Pinpoint the cell where the given text exists, returning its [X, Y] midpoint coordinate. 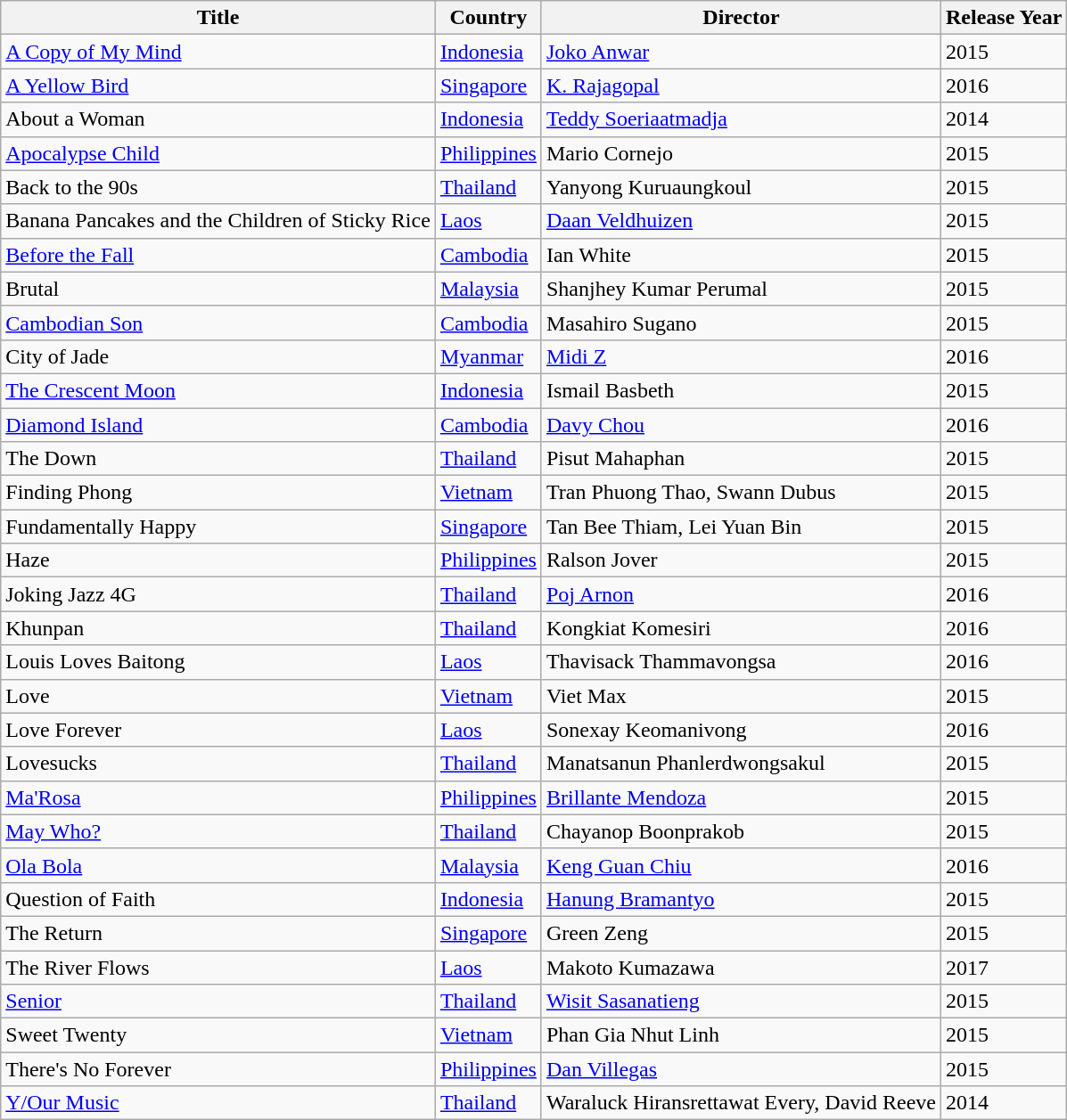
About a Woman [218, 119]
Waraluck Hiransrettawat Every, David Reeve [741, 1103]
Green Zeng [741, 933]
Khunpan [218, 628]
Thavisack Thammavongsa [741, 662]
The Crescent Moon [218, 390]
K. Rajagopal [741, 86]
Joko Anwar [741, 52]
Manatsanun Phanlerdwongsakul [741, 764]
A Copy of My Mind [218, 52]
Myanmar [488, 356]
Hanung Bramantyo [741, 899]
There's No Forever [218, 1069]
Kongkiat Komesiri [741, 628]
Makoto Kumazawa [741, 967]
Wisit Sasanatieng [741, 1001]
Joking Jazz 4G [218, 594]
Director [741, 18]
Midi Z [741, 356]
Mario Cornejo [741, 153]
Davy Chou [741, 425]
Shanjhey Kumar Perumal [741, 289]
The Return [218, 933]
The Down [218, 459]
Finding Phong [218, 493]
Tran Phuong Thao, Swann Dubus [741, 493]
Brutal [218, 289]
Ismail Basbeth [741, 390]
Apocalypse Child [218, 153]
Teddy Soeriaatmadja [741, 119]
Lovesucks [218, 764]
Daan Veldhuizen [741, 221]
Tan Bee Thiam, Lei Yuan Bin [741, 527]
Question of Faith [218, 899]
Release Year [1004, 18]
Ralson Jover [741, 560]
Louis Loves Baitong [218, 662]
Country [488, 18]
Sweet Twenty [218, 1035]
2017 [1004, 967]
Sonexay Keomanivong [741, 730]
Masahiro Sugano [741, 323]
The River Flows [218, 967]
Pisut Mahaphan [741, 459]
Chayanop Boonprakob [741, 831]
Keng Guan Chiu [741, 865]
Love Forever [218, 730]
Viet Max [741, 696]
Y/Our Music [218, 1103]
Brillante Mendoza [741, 797]
Poj Arnon [741, 594]
Before the Fall [218, 255]
Title [218, 18]
Cambodian Son [218, 323]
Yanyong Kuruaungkoul [741, 187]
Ian White [741, 255]
Fundamentally Happy [218, 527]
Phan Gia Nhut Linh [741, 1035]
Back to the 90s [218, 187]
City of Jade [218, 356]
Ola Bola [218, 865]
Dan Villegas [741, 1069]
Senior [218, 1001]
A Yellow Bird [218, 86]
Diamond Island [218, 425]
Love [218, 696]
Banana Pancakes and the Children of Sticky Rice [218, 221]
May Who? [218, 831]
Haze [218, 560]
Ma'Rosa [218, 797]
